Return (X, Y) of the center of cell containing provided text 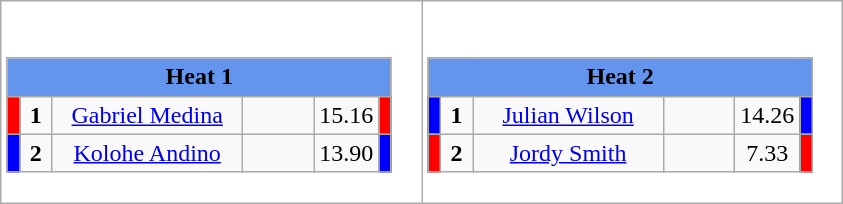
Julian Wilson (568, 115)
7.33 (768, 153)
Heat 2 1 Julian Wilson 14.26 2 Jordy Smith 7.33 (632, 102)
Heat 2 (620, 77)
Heat 1 (199, 77)
Gabriel Medina (148, 115)
13.90 (346, 153)
15.16 (346, 115)
Heat 1 1 Gabriel Medina 15.16 2 Kolohe Andino 13.90 (212, 102)
14.26 (768, 115)
Jordy Smith (568, 153)
Kolohe Andino (148, 153)
